For the text-containing cell, return its midpoint in (X, Y) coordinate format. 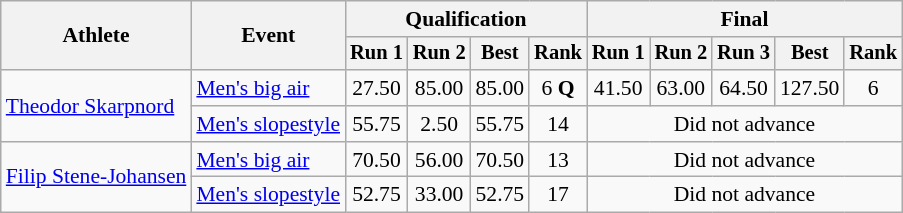
27.50 (376, 88)
63.00 (682, 88)
41.50 (618, 88)
127.50 (810, 88)
33.00 (440, 195)
Theodor Skarpnord (96, 106)
64.50 (744, 88)
56.00 (440, 160)
14 (558, 124)
Qualification (466, 19)
17 (558, 195)
Final (744, 19)
6 (873, 88)
Athlete (96, 36)
13 (558, 160)
2.50 (440, 124)
6 Q (558, 88)
Run 3 (744, 54)
Filip Stene-Johansen (96, 178)
Event (268, 36)
